Find where the given text appears and provide that cell's center as (x, y) coordinate. 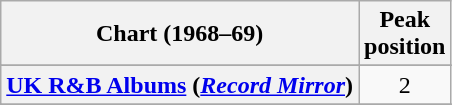
2 (405, 85)
Peakposition (405, 34)
Chart (1968–69) (180, 34)
UK R&B Albums (Record Mirror) (180, 85)
